Determine the [X, Y] coordinate at the center of the cell enclosing the given text.  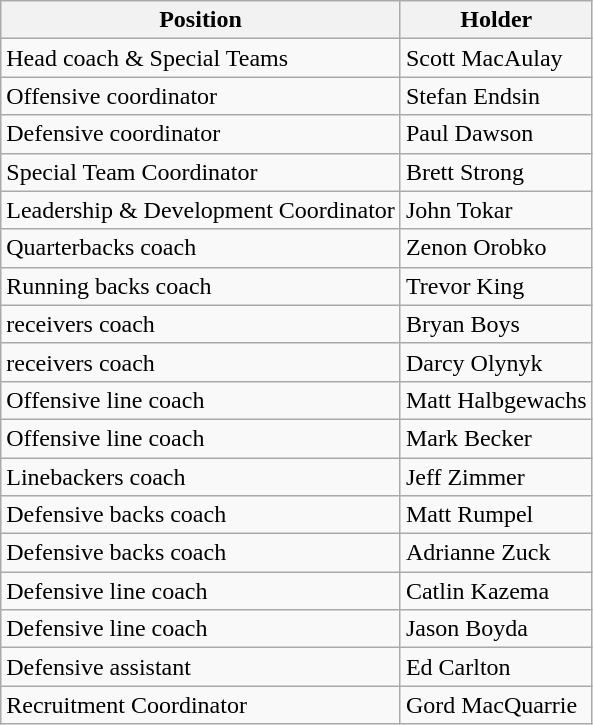
Jason Boyda [496, 629]
Mark Becker [496, 438]
Head coach & Special Teams [201, 58]
Ed Carlton [496, 667]
Matt Rumpel [496, 515]
Scott MacAulay [496, 58]
Matt Halbgewachs [496, 400]
Quarterbacks coach [201, 248]
Special Team Coordinator [201, 172]
Stefan Endsin [496, 96]
Running backs coach [201, 286]
Recruitment Coordinator [201, 705]
Gord MacQuarrie [496, 705]
Jeff Zimmer [496, 477]
Leadership & Development Coordinator [201, 210]
Linebackers coach [201, 477]
Catlin Kazema [496, 591]
Offensive coordinator [201, 96]
Position [201, 20]
Brett Strong [496, 172]
Paul Dawson [496, 134]
Adrianne Zuck [496, 553]
Defensive coordinator [201, 134]
John Tokar [496, 210]
Darcy Olynyk [496, 362]
Defensive assistant [201, 667]
Bryan Boys [496, 324]
Zenon Orobko [496, 248]
Trevor King [496, 286]
Holder [496, 20]
